Return the (X, Y) coordinate for the center point of the cell that contains the specified text.  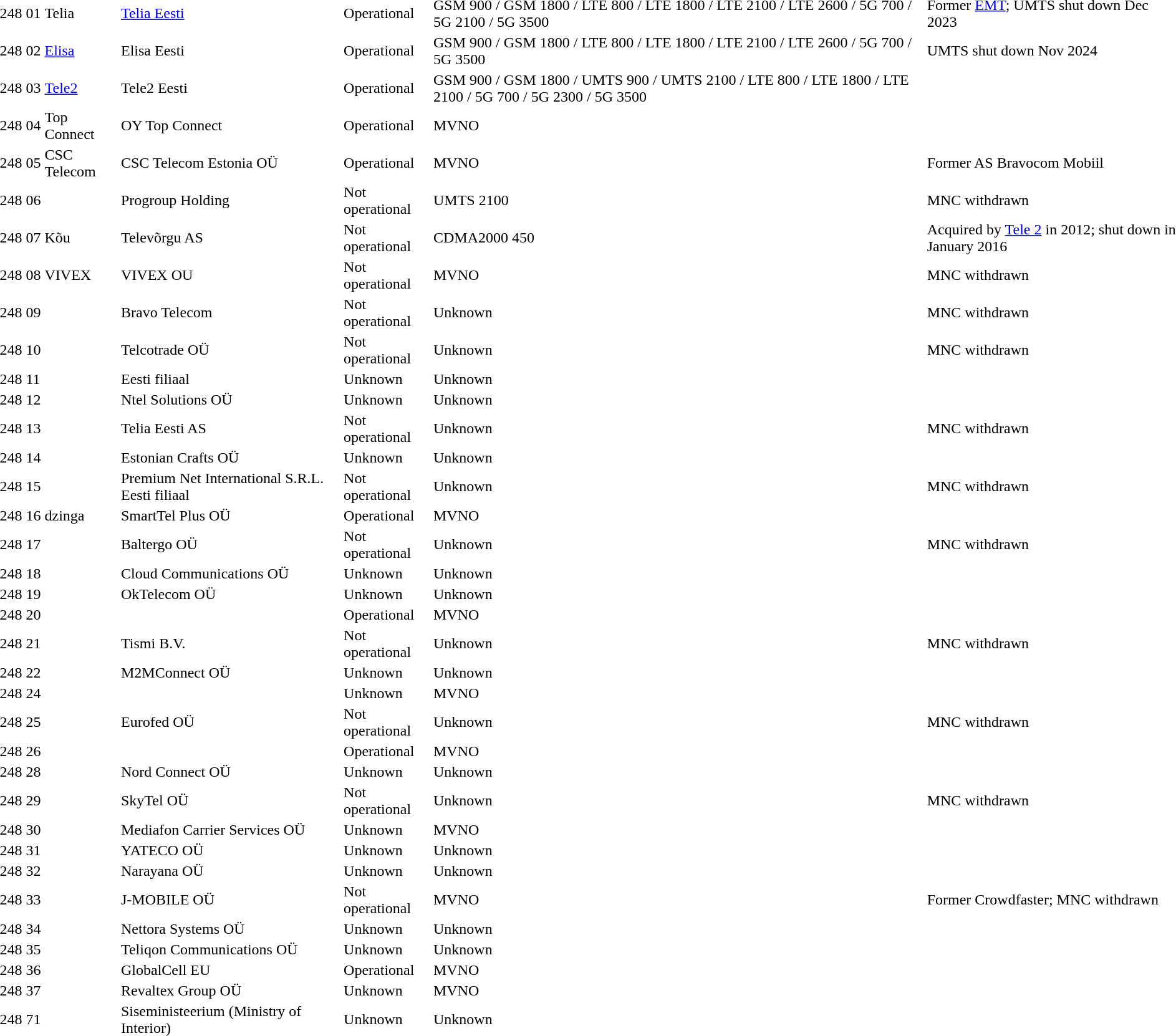
VIVEX (81, 276)
Tele2 Eesti (230, 89)
dzinga (81, 516)
37 (34, 990)
UMTS 2100 (678, 201)
02 (34, 51)
10 (34, 350)
18 (34, 573)
22 (34, 673)
03 (34, 89)
Elisa Eesti (230, 51)
33 (34, 900)
Ntel Solutions OÜ (230, 400)
Cloud Communications OÜ (230, 573)
35 (34, 949)
VIVEX OU (230, 276)
25 (34, 722)
Telia Eesti AS (230, 429)
Estonian Crafts OÜ (230, 458)
28 (34, 772)
Premium Net International S.R.L. Eesti filiaal (230, 486)
GSM 900 / GSM 1800 / LTE 800 / LTE 1800 / LTE 2100 / LTE 2600 / 5G 700 / 5G 3500 (678, 51)
Nettora Systems OÜ (230, 929)
Telcotrade OÜ (230, 350)
30 (34, 830)
YATECO OÜ (230, 850)
SmartTel Plus OÜ (230, 516)
Bravo Telecom (230, 313)
19 (34, 594)
17 (34, 545)
J-MOBILE OÜ (230, 900)
31 (34, 850)
12 (34, 400)
14 (34, 458)
Top Connect (81, 126)
Narayana OÜ (230, 871)
Nord Connect OÜ (230, 772)
Televõrgu AS (230, 238)
21 (34, 643)
GSM 900 / GSM 1800 / UMTS 900 / UMTS 2100 / LTE 800 / LTE 1800 / LTE 2100 / 5G 700 / 5G 2300 / 5G 3500 (678, 89)
CDMA2000 450 (678, 238)
07 (34, 238)
26 (34, 751)
Teliqon Communications OÜ (230, 949)
Kõu (81, 238)
06 (34, 201)
08 (34, 276)
CSC Telecom Estonia OÜ (230, 163)
OkTelecom OÜ (230, 594)
Tismi B.V. (230, 643)
GlobalCell EU (230, 970)
Eurofed OÜ (230, 722)
29 (34, 800)
SkyTel OÜ (230, 800)
Tele2 (81, 89)
32 (34, 871)
Revaltex Group OÜ (230, 990)
09 (34, 313)
Progroup Holding (230, 201)
OY Top Connect (230, 126)
Eesti filiaal (230, 379)
04 (34, 126)
Baltergo OÜ (230, 545)
36 (34, 970)
05 (34, 163)
20 (34, 615)
16 (34, 516)
15 (34, 486)
13 (34, 429)
M2MConnect OÜ (230, 673)
CSC Telecom (81, 163)
24 (34, 693)
Mediafon Carrier Services OÜ (230, 830)
34 (34, 929)
11 (34, 379)
Elisa (81, 51)
